Determine the (x, y) coordinate at the center of the cell enclosing the given text.  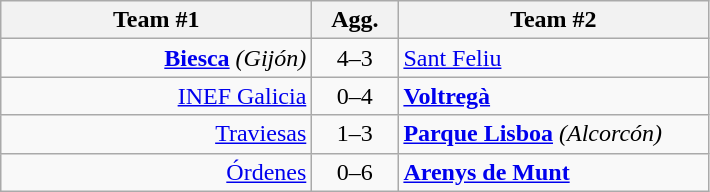
0–4 (355, 96)
Arenys de Munt (554, 172)
Órdenes (156, 172)
4–3 (355, 58)
Biesca (Gijón) (156, 58)
Parque Lisboa (Alcorcón) (554, 134)
Sant Feliu (554, 58)
1–3 (355, 134)
Voltregà (554, 96)
Team #1 (156, 20)
Traviesas (156, 134)
INEF Galicia (156, 96)
0–6 (355, 172)
Agg. (355, 20)
Team #2 (554, 20)
